Return the [x, y] coordinate for the center point of the cell that contains the specified text.  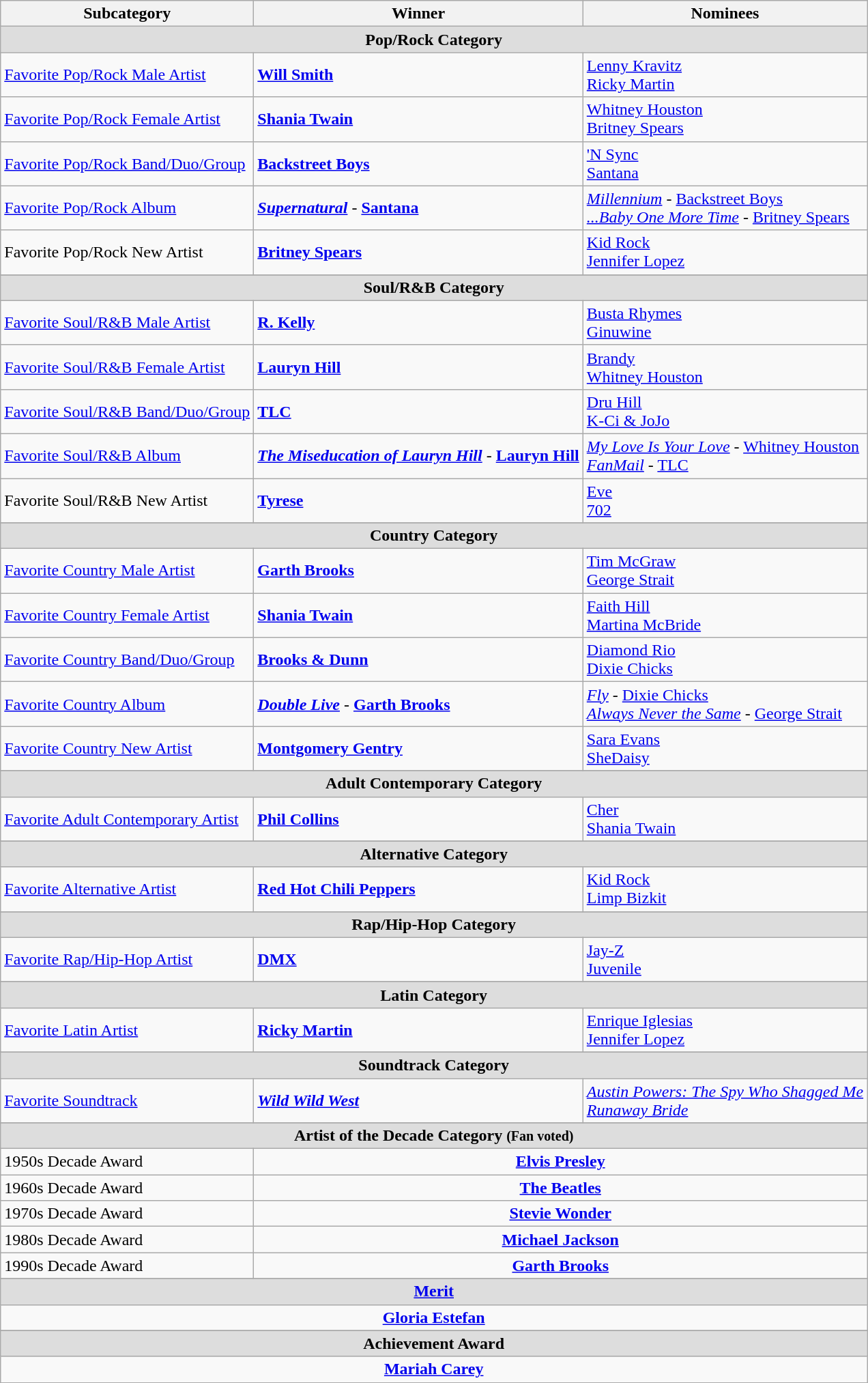
Will Smith [418, 75]
Favorite Adult Contemporary Artist [127, 819]
R. Kelly [418, 322]
Stevie Wonder [561, 1214]
Wild Wild West [418, 1100]
My Love Is Your Love - Whitney Houston FanMail - TLC [725, 456]
Elvis Presley [561, 1162]
Gloria Estefan [434, 1317]
Favorite Pop/Rock Band/Duo/Group [127, 164]
Supernatural - Santana [418, 208]
Nominees [725, 14]
Sara Evans SheDaisy [725, 748]
Favorite Pop/Rock Female Artist [127, 119]
Favorite Latin Artist [127, 1029]
Diamond Rio Dixie Chicks [725, 659]
'N Sync Santana [725, 164]
Busta Rhymes Ginuwine [725, 322]
Winner [418, 14]
Tim McGraw George Strait [725, 571]
Mariah Carey [434, 1369]
Favorite Pop/Rock Male Artist [127, 75]
1970s Decade Award [127, 1214]
Favorite Country Male Artist [127, 571]
Favorite Soul/R&B Album [127, 456]
Brooks & Dunn [418, 659]
Lenny Kravitz Ricky Martin [725, 75]
Achievement Award [434, 1343]
1990s Decade Award [127, 1266]
Country Category [434, 536]
Pop/Rock Category [434, 40]
Lauryn Hill [418, 367]
Favorite Soundtrack [127, 1100]
Double Live - Garth Brooks [418, 704]
Favorite Pop/Rock Album [127, 208]
Fly - Dixie Chicks Always Never the Same - George Strait [725, 704]
TLC [418, 411]
Favorite Country Band/Duo/Group [127, 659]
Whitney Houston Britney Spears [725, 119]
Cher Shania Twain [725, 819]
Favorite Country New Artist [127, 748]
Favorite Country Female Artist [127, 616]
Adult Contemporary Category [434, 784]
Britney Spears [418, 253]
Tyrese [418, 500]
Eve 702 [725, 500]
Favorite Rap/Hip-Hop Artist [127, 960]
Favorite Pop/Rock New Artist [127, 253]
Austin Powers: The Spy Who Shagged Me Runaway Bride [725, 1100]
Kid Rock Limp Bizkit [725, 889]
1950s Decade Award [127, 1162]
Ricky Martin [418, 1029]
Backstreet Boys [418, 164]
Favorite Soul/R&B Female Artist [127, 367]
Favorite Soul/R&B Male Artist [127, 322]
Merit [434, 1292]
Favorite Soul/R&B New Artist [127, 500]
1960s Decade Award [127, 1188]
Favorite Soul/R&B Band/Duo/Group [127, 411]
Enrique Iglesias Jennifer Lopez [725, 1029]
Red Hot Chili Peppers [418, 889]
Favorite Country Album [127, 704]
Phil Collins [418, 819]
Soundtrack Category [434, 1065]
Subcategory [127, 14]
Artist of the Decade Category (Fan voted) [434, 1136]
Montgomery Gentry [418, 748]
Dru Hill K-Ci & JoJo [725, 411]
Soul/R&B Category [434, 287]
Kid Rock Jennifer Lopez [725, 253]
Faith Hill Martina McBride [725, 616]
Jay-Z Juvenile [725, 960]
Rap/Hip-Hop Category [434, 924]
Brandy Whitney Houston [725, 367]
Latin Category [434, 995]
The Miseducation of Lauryn Hill - Lauryn Hill [418, 456]
DMX [418, 960]
Michael Jackson [561, 1240]
1980s Decade Award [127, 1240]
Millennium - Backstreet Boys ...Baby One More Time - Britney Spears [725, 208]
Favorite Alternative Artist [127, 889]
Alternative Category [434, 854]
The Beatles [561, 1188]
